Provide the [x, y] coordinate of the cell's center where the given text is located.  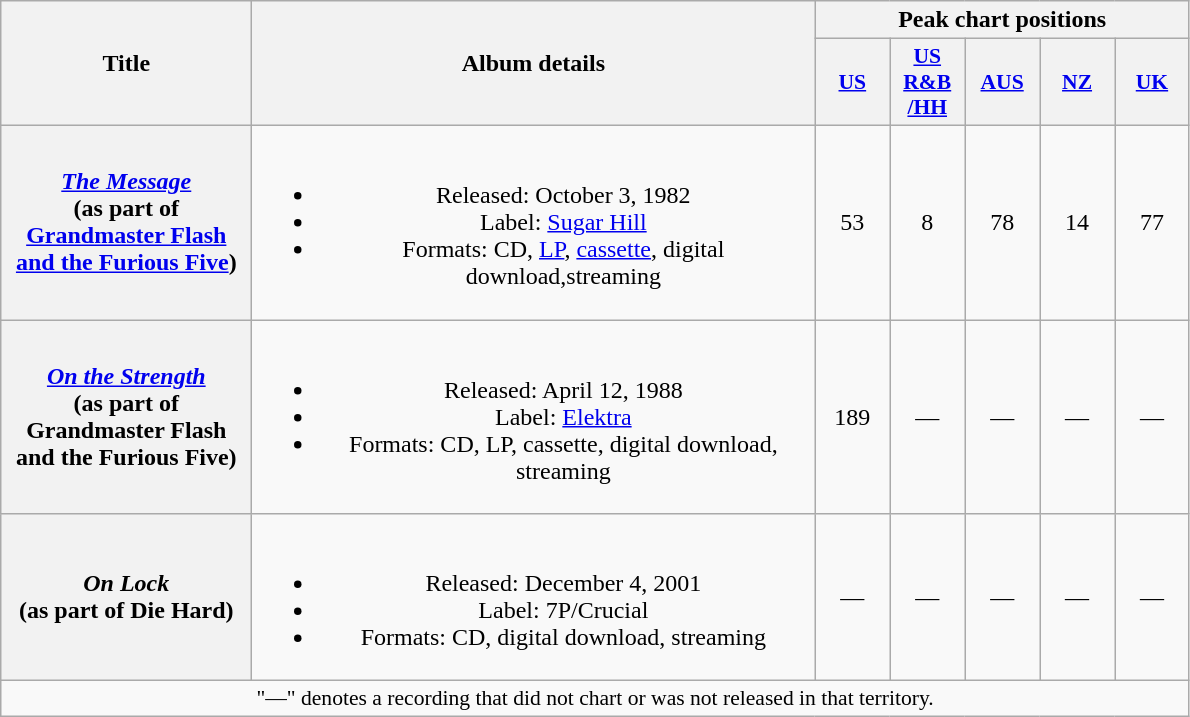
77 [1152, 222]
Peak chart positions [1002, 20]
Title [126, 64]
8 [928, 222]
On Lock(as part of Die Hard) [126, 598]
Released: October 3, 1982Label: Sugar HillFormats: CD, LP, cassette, digital download,streaming [534, 222]
The Message(as part of Grandmaster Flash and the Furious Five) [126, 222]
AUS [1002, 82]
14 [1078, 222]
Released: April 12, 1988Label: ElektraFormats: CD, LP, cassette, digital download, streaming [534, 417]
UK [1152, 82]
78 [1002, 222]
189 [852, 417]
"—" denotes a recording that did not chart or was not released in that territory. [596, 699]
USR&B/HH [928, 82]
Album details [534, 64]
NZ [1078, 82]
On the Strength(as part of Grandmaster Flash and the Furious Five) [126, 417]
53 [852, 222]
US [852, 82]
Released: December 4, 2001Label: 7P/CrucialFormats: CD, digital download, streaming [534, 598]
